Output the (X, Y) coordinate of the center of the cell containing the given text.  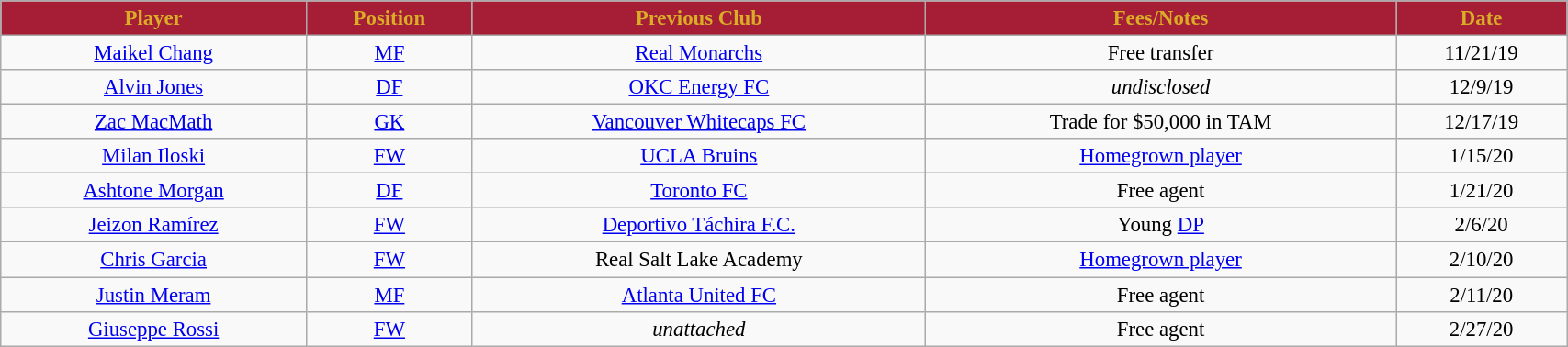
Fees/Notes (1160, 18)
Free transfer (1160, 53)
Player (154, 18)
2/6/20 (1482, 225)
12/9/19 (1482, 87)
unattached (698, 329)
UCLA Bruins (698, 156)
Real Salt Lake Academy (698, 260)
1/21/20 (1482, 191)
11/21/19 (1482, 53)
Chris Garcia (154, 260)
Young DP (1160, 225)
2/10/20 (1482, 260)
Justin Meram (154, 295)
Milan Iloski (154, 156)
Atlanta United FC (698, 295)
Alvin Jones (154, 87)
Date (1482, 18)
Previous Club (698, 18)
Vancouver Whitecaps FC (698, 122)
2/11/20 (1482, 295)
Deportivo Táchira F.C. (698, 225)
2/27/20 (1482, 329)
Toronto FC (698, 191)
Jeizon Ramírez (154, 225)
GK (389, 122)
Giuseppe Rossi (154, 329)
Real Monarchs (698, 53)
OKC Energy FC (698, 87)
Position (389, 18)
Maikel Chang (154, 53)
undisclosed (1160, 87)
Ashtone Morgan (154, 191)
12/17/19 (1482, 122)
Trade for $50,000 in TAM (1160, 122)
1/15/20 (1482, 156)
Zac MacMath (154, 122)
